Return [x, y] of the center of cell containing provided text 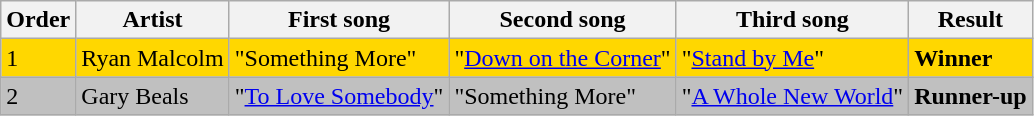
1 [38, 58]
"Stand by Me" [792, 58]
"To Love Somebody" [339, 96]
First song [339, 20]
Runner-up [971, 96]
"A Whole New World" [792, 96]
Order [38, 20]
Gary Beals [152, 96]
Ryan Malcolm [152, 58]
2 [38, 96]
Winner [971, 58]
Result [971, 20]
Second song [562, 20]
Third song [792, 20]
"Down on the Corner" [562, 58]
Artist [152, 20]
